Find where the given text appears and provide that cell's center as (X, Y) coordinate. 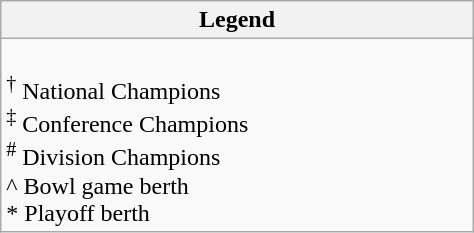
Legend (237, 20)
† National Champions ‡ Conference Champions # Division Champions ^ Bowl game berth * Playoff berth (237, 136)
